Return the [X, Y] coordinate for the center point of the cell that contains the specified text.  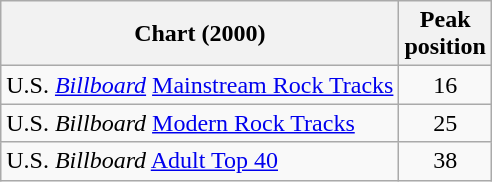
Peakposition [445, 34]
25 [445, 123]
U.S. Billboard Adult Top 40 [200, 161]
16 [445, 85]
U.S. Billboard Mainstream Rock Tracks [200, 85]
U.S. Billboard Modern Rock Tracks [200, 123]
Chart (2000) [200, 34]
38 [445, 161]
